Locate the cell with the specified text and output its (x, y) center coordinate. 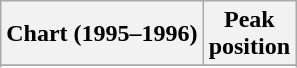
Peak position (249, 34)
Chart (1995–1996) (102, 34)
